Capture the cell that displays the provided text and extract its [x, y] central coordinate. 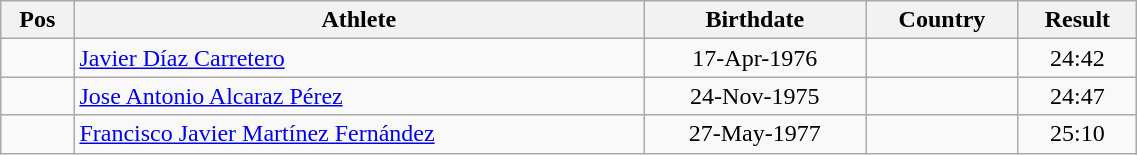
Birthdate [755, 20]
24:47 [1078, 96]
Jose Antonio Alcaraz Pérez [359, 96]
17-Apr-1976 [755, 58]
Result [1078, 20]
25:10 [1078, 134]
Athlete [359, 20]
Pos [38, 20]
24:42 [1078, 58]
24-Nov-1975 [755, 96]
Javier Díaz Carretero [359, 58]
27-May-1977 [755, 134]
Country [942, 20]
Francisco Javier Martínez Fernández [359, 134]
